Determine the [X, Y] coordinate at the center of the cell enclosing the given text.  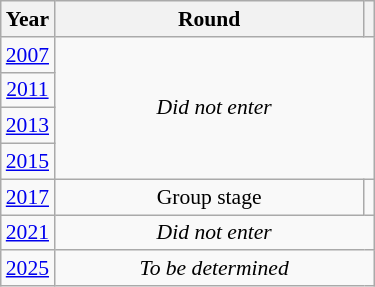
Round [209, 19]
Group stage [209, 197]
2007 [28, 55]
2025 [28, 269]
2011 [28, 90]
2015 [28, 162]
2021 [28, 233]
To be determined [214, 269]
2013 [28, 126]
2017 [28, 197]
Year [28, 19]
